Search for the cell housing the specified text and yield its (x, y) center coordinate. 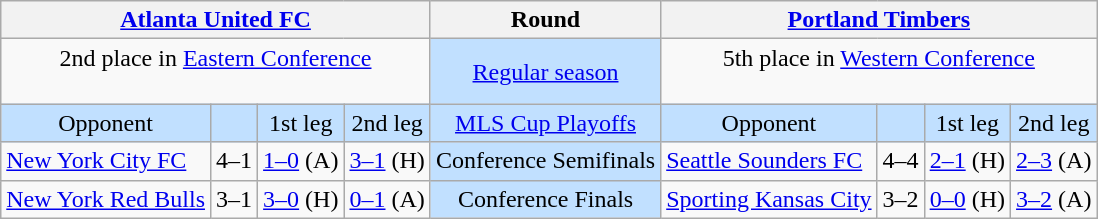
3–2 (A) (1054, 199)
2–3 (A) (1054, 161)
3–1 (H) (387, 161)
5th place in Western Conference (879, 72)
4–4 (900, 161)
MLS Cup Playoffs (545, 123)
3–2 (900, 199)
2–1 (H) (967, 161)
New York Red Bulls (106, 199)
3–1 (234, 199)
1–0 (A) (301, 161)
0–1 (A) (387, 199)
2nd place in Eastern Conference (216, 72)
3–0 (H) (301, 199)
Atlanta United FC (216, 20)
Portland Timbers (879, 20)
Conference Finals (545, 199)
0–0 (H) (967, 199)
Round (545, 20)
New York City FC (106, 161)
Seattle Sounders FC (769, 161)
Conference Semifinals (545, 161)
4–1 (234, 161)
Regular season (545, 72)
Sporting Kansas City (769, 199)
